From the cell containing the given text, extract its center point as (X, Y) coordinate. 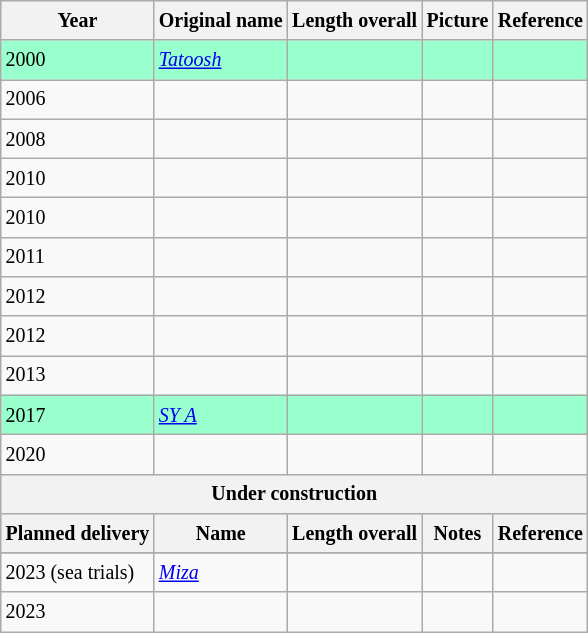
Under construction (294, 494)
2006 (78, 100)
2020 (78, 454)
Picture (458, 20)
2008 (78, 138)
Notes (458, 534)
Name (220, 534)
Year (78, 20)
2013 (78, 376)
2000 (78, 60)
Miza (220, 572)
2023 (78, 612)
Original name (220, 20)
2017 (78, 416)
2011 (78, 258)
2023 (sea trials) (78, 572)
Tatoosh (220, 60)
SY A (220, 416)
Planned delivery (78, 534)
